Scan for the cell matching the given text and deliver its (x, y) coordinate at center. 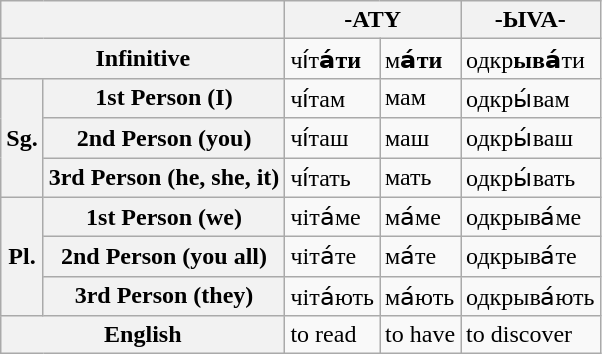
одкрыва́ме (530, 217)
to have (420, 335)
мам (420, 98)
English (143, 335)
ма́ти (420, 59)
-ЫVA- (530, 20)
мать (420, 178)
Pl. (22, 256)
чіта́ють (332, 296)
одкрыва́те (530, 257)
одкрыва́ють (530, 296)
чі́таш (332, 138)
1st Person (we) (164, 217)
Infinitive (143, 59)
одкры́вать (530, 178)
2nd Person (you) (164, 138)
чі́та́ти (332, 59)
одкрыва́ти (530, 59)
ма́ме (420, 217)
-ATY (373, 20)
чіта́те (332, 257)
to discover (530, 335)
одкры́ваш (530, 138)
3rd Person (they) (164, 296)
маш (420, 138)
2nd Person (you all) (164, 257)
одкры́вам (530, 98)
1st Person (I) (164, 98)
Sg. (22, 138)
чі́там (332, 98)
чі́тать (332, 178)
3rd Person (he, she, it) (164, 178)
ма́ють (420, 296)
to read (332, 335)
чіта́ме (332, 217)
ма́те (420, 257)
